From the cell containing the given text, extract its center point as [X, Y] coordinate. 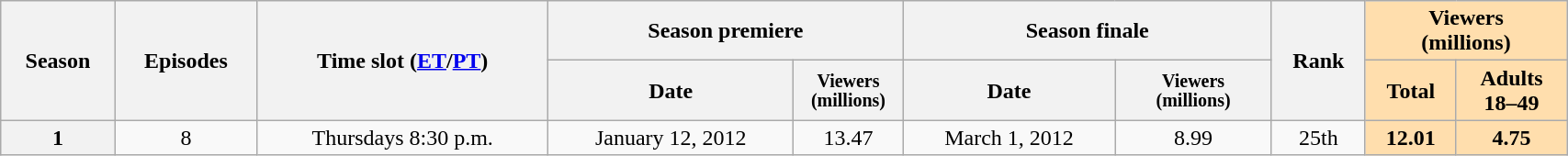
8 [186, 138]
Season [58, 61]
Season finale [1088, 31]
13.47 [849, 138]
Rank [1318, 61]
Episodes [186, 61]
Season premiere [726, 31]
Total [1411, 90]
8.99 [1193, 138]
1 [58, 138]
Thursdays 8:30 p.m. [402, 138]
March 1, 2012 [1009, 138]
4.75 [1511, 138]
12.01 [1411, 138]
Adults18–49 [1511, 90]
25th [1318, 138]
January 12, 2012 [671, 138]
Time slot (ET/PT) [402, 61]
